Find where the given text appears and provide that cell's center as [x, y] coordinate. 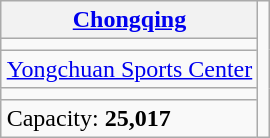
Chongqing [130, 20]
Yongchuan Sports Center [130, 69]
Capacity: 25,017 [130, 118]
